Provide the (X, Y) coordinate of the cell's center where the given text is located.  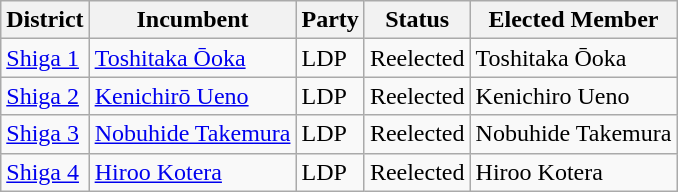
Party (330, 20)
District (45, 20)
Elected Member (574, 20)
Status (417, 20)
Shiga 2 (45, 96)
Shiga 4 (45, 172)
Shiga 1 (45, 58)
Shiga 3 (45, 134)
Incumbent (192, 20)
Kenichiro Ueno (574, 96)
Kenichirō Ueno (192, 96)
